Locate the cell with the specified text and output its [X, Y] center coordinate. 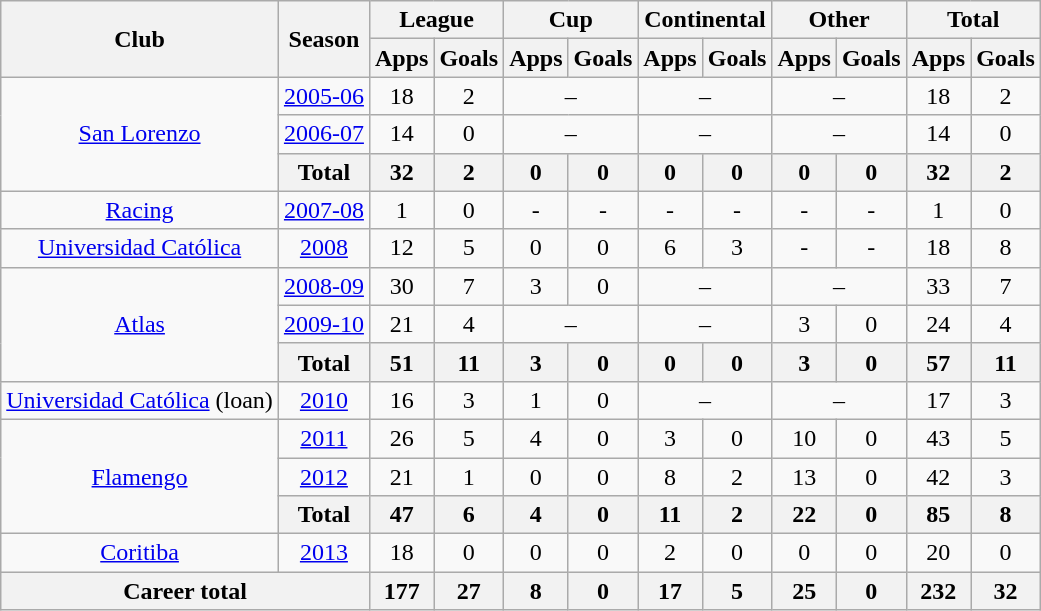
47 [401, 515]
2008-09 [324, 286]
20 [938, 553]
League [436, 20]
13 [804, 477]
Season [324, 39]
Racing [140, 210]
2005-06 [324, 96]
27 [469, 591]
2009-10 [324, 324]
57 [938, 362]
30 [401, 286]
51 [401, 362]
Cup [571, 20]
2013 [324, 553]
San Lorenzo [140, 134]
85 [938, 515]
25 [804, 591]
Atlas [140, 324]
Coritiba [140, 553]
Club [140, 39]
Other [839, 20]
33 [938, 286]
2012 [324, 477]
232 [938, 591]
42 [938, 477]
Continental [705, 20]
2010 [324, 400]
26 [401, 438]
177 [401, 591]
2008 [324, 248]
Flamengo [140, 476]
10 [804, 438]
43 [938, 438]
24 [938, 324]
Universidad Católica (loan) [140, 400]
Universidad Católica [140, 248]
2006-07 [324, 134]
12 [401, 248]
Career total [186, 591]
22 [804, 515]
2011 [324, 438]
16 [401, 400]
2007-08 [324, 210]
